Scan for the cell matching the given text and deliver its (X, Y) coordinate at center. 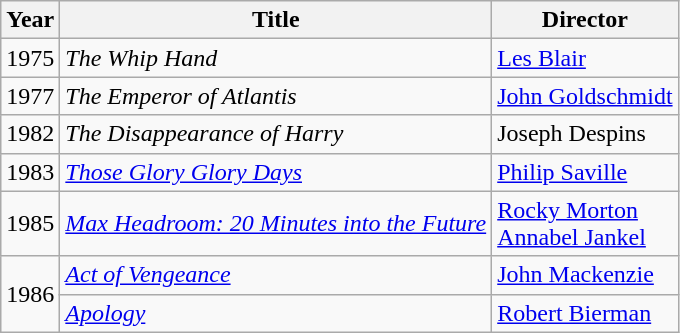
1975 (30, 58)
Apology (276, 313)
1986 (30, 294)
Director (585, 20)
The Disappearance of Harry (276, 134)
John Goldschmidt (585, 96)
Les Blair (585, 58)
Those Glory Glory Days (276, 172)
1983 (30, 172)
John Mackenzie (585, 275)
Philip Saville (585, 172)
The Emperor of Atlantis (276, 96)
Robert Bierman (585, 313)
The Whip Hand (276, 58)
1977 (30, 96)
1982 (30, 134)
1985 (30, 224)
Act of Vengeance (276, 275)
Max Headroom: 20 Minutes into the Future (276, 224)
Title (276, 20)
Year (30, 20)
Joseph Despins (585, 134)
Rocky MortonAnnabel Jankel (585, 224)
